Output the [x, y] coordinate of the center of the cell containing the given text.  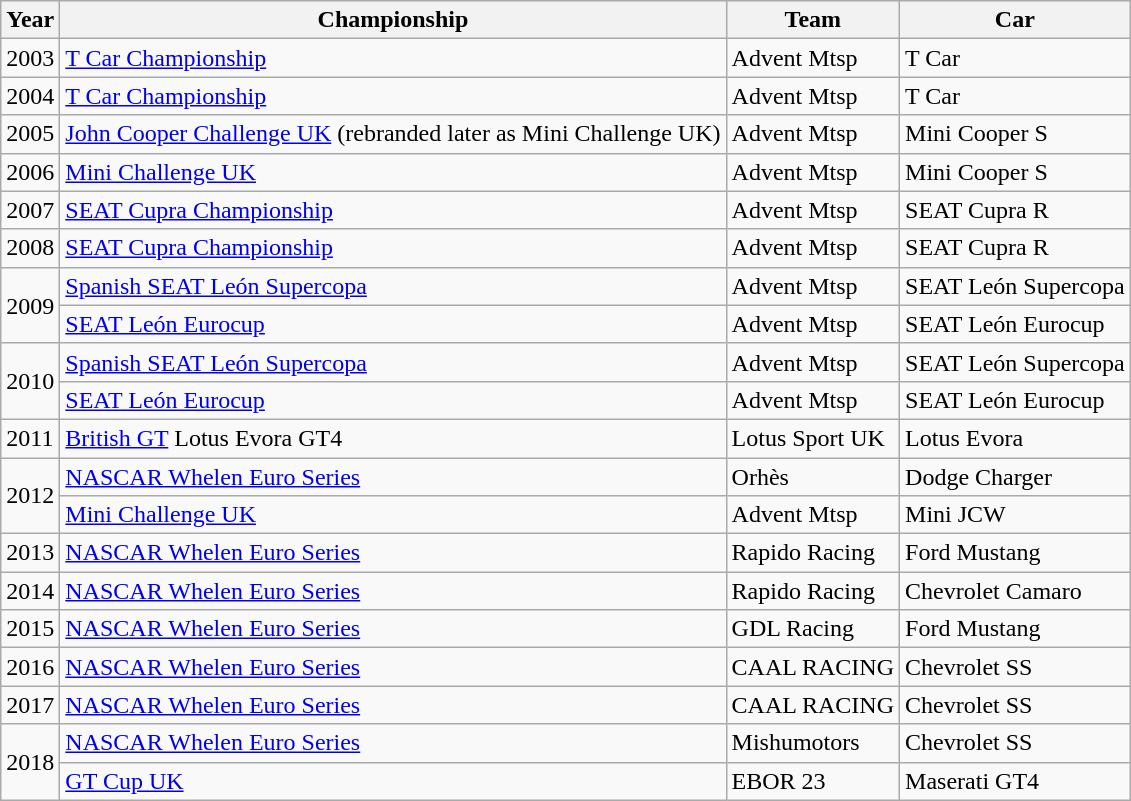
2010 [30, 381]
GT Cup UK [393, 781]
British GT Lotus Evora GT4 [393, 438]
Orhès [813, 477]
Year [30, 20]
Maserati GT4 [1016, 781]
2011 [30, 438]
2017 [30, 705]
2015 [30, 629]
John Cooper Challenge UK (rebranded later as Mini Challenge UK) [393, 134]
2004 [30, 96]
Dodge Charger [1016, 477]
2003 [30, 58]
2016 [30, 667]
2007 [30, 210]
Championship [393, 20]
2013 [30, 553]
2005 [30, 134]
2014 [30, 591]
Team [813, 20]
2008 [30, 248]
Mishumotors [813, 743]
Chevrolet Camaro [1016, 591]
Lotus Sport UK [813, 438]
Car [1016, 20]
2009 [30, 305]
2018 [30, 762]
2006 [30, 172]
2012 [30, 496]
Mini JCW [1016, 515]
GDL Racing [813, 629]
EBOR 23 [813, 781]
Lotus Evora [1016, 438]
